Provide the [X, Y] coordinate of the cell's center where the given text is located.  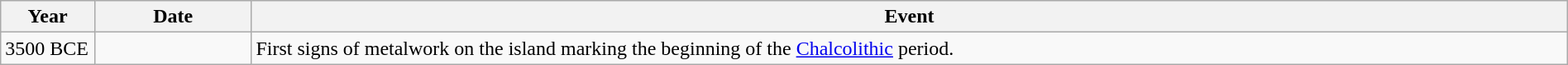
Event [910, 17]
Date [172, 17]
First signs of metalwork on the island marking the beginning of the Chalcolithic period. [910, 48]
Year [48, 17]
3500 BCE [48, 48]
